Provide the [x, y] coordinate of the cell's center where the given text is located.  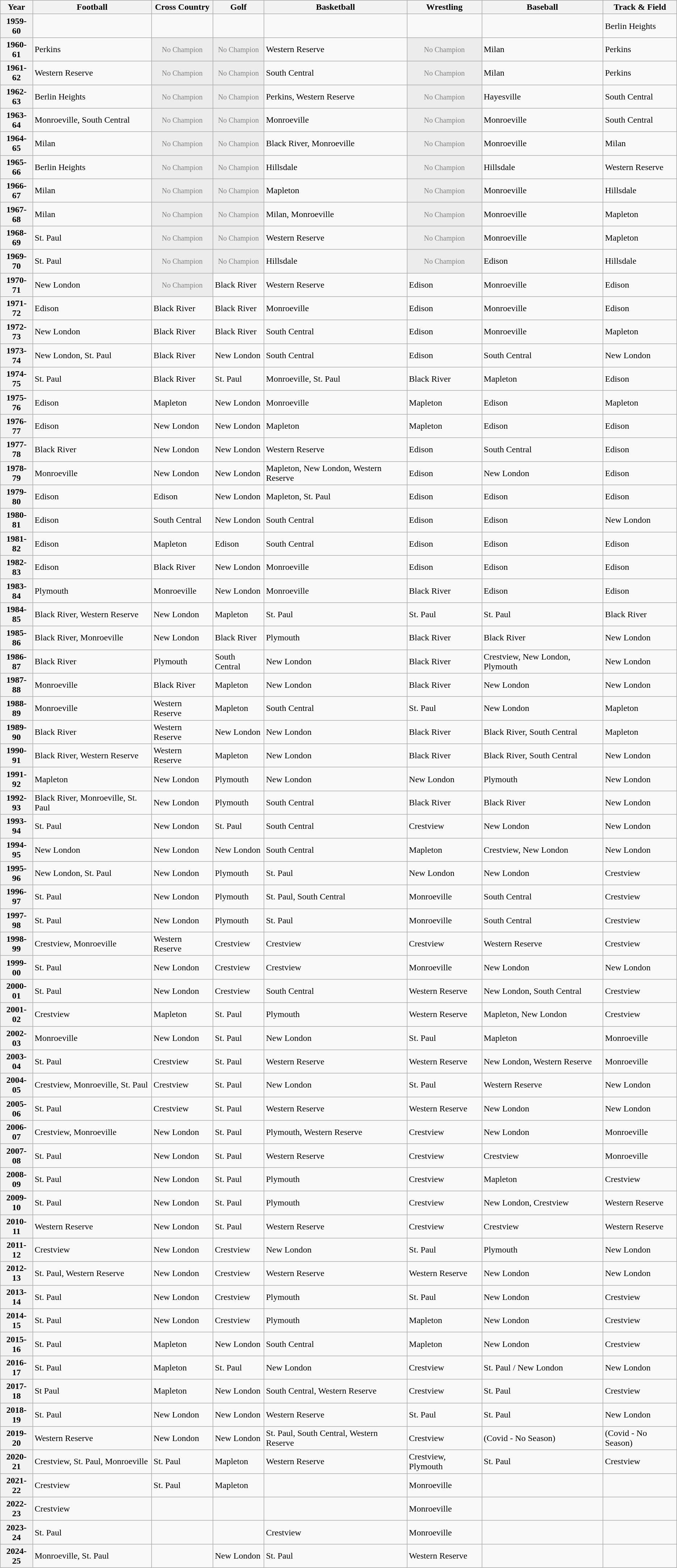
2010-11 [17, 1226]
Mapleton, New London [542, 1014]
1963-64 [17, 120]
Perkins, Western Reserve [336, 96]
1991-92 [17, 779]
2005-06 [17, 1109]
1974-75 [17, 379]
2019-20 [17, 1438]
1996-97 [17, 897]
1989-90 [17, 732]
Football [92, 7]
2024-25 [17, 1556]
1984-85 [17, 614]
1973-74 [17, 355]
2017-18 [17, 1391]
1986-87 [17, 661]
Track & Field [640, 7]
St. Paul, South Central [336, 897]
Crestview, New London, Plymouth [542, 661]
2021-22 [17, 1486]
1959-60 [17, 26]
1987-88 [17, 685]
1997-98 [17, 920]
Mapleton, St. Paul [336, 496]
St. Paul, Western Reserve [92, 1274]
2011-12 [17, 1250]
2001-02 [17, 1014]
2022-23 [17, 1509]
2018-19 [17, 1415]
St Paul [92, 1391]
2007-08 [17, 1156]
South Central, Western Reserve [336, 1391]
1994-95 [17, 849]
2012-13 [17, 1274]
1978-79 [17, 473]
1982-83 [17, 567]
1966-67 [17, 190]
2023-24 [17, 1533]
Year [17, 7]
2013-14 [17, 1297]
2015-16 [17, 1344]
1992-93 [17, 802]
Milan, Monroeville [336, 214]
2020-21 [17, 1462]
Monroeville, South Central [92, 120]
Cross Country [182, 7]
1970-71 [17, 284]
2004-05 [17, 1085]
2014-15 [17, 1321]
1999-00 [17, 967]
2003-04 [17, 1061]
1995-96 [17, 873]
1983-84 [17, 590]
2006-07 [17, 1132]
Crestview, Plymouth [444, 1462]
1988-89 [17, 708]
1990-91 [17, 755]
1993-94 [17, 826]
2000-01 [17, 991]
Plymouth, Western Reserve [336, 1132]
1967-68 [17, 214]
New London, Crestview [542, 1203]
1998-99 [17, 944]
1981-82 [17, 543]
1969-70 [17, 261]
2002-03 [17, 1038]
Black River, Monroeville, St. Paul [92, 802]
New London, South Central [542, 991]
Basketball [336, 7]
1960-61 [17, 49]
Wrestling [444, 7]
1965-66 [17, 167]
St. Paul / New London [542, 1368]
New London, Western Reserve [542, 1061]
1980-81 [17, 520]
Golf [239, 7]
1962-63 [17, 96]
1979-80 [17, 496]
1985-86 [17, 637]
2008-09 [17, 1179]
Hayesville [542, 96]
1964-65 [17, 143]
1977-78 [17, 449]
1975-76 [17, 402]
Crestview, Monroeville, St. Paul [92, 1085]
St. Paul, South Central, Western Reserve [336, 1438]
Baseball [542, 7]
1976-77 [17, 426]
Crestview, New London [542, 849]
1972-73 [17, 332]
2016-17 [17, 1368]
2009-10 [17, 1203]
Mapleton, New London, Western Reserve [336, 473]
Crestview, St. Paul, Monroeville [92, 1462]
1961-62 [17, 73]
1971-72 [17, 308]
1968-69 [17, 237]
